Locate the cell with the specified text and output its [x, y] center coordinate. 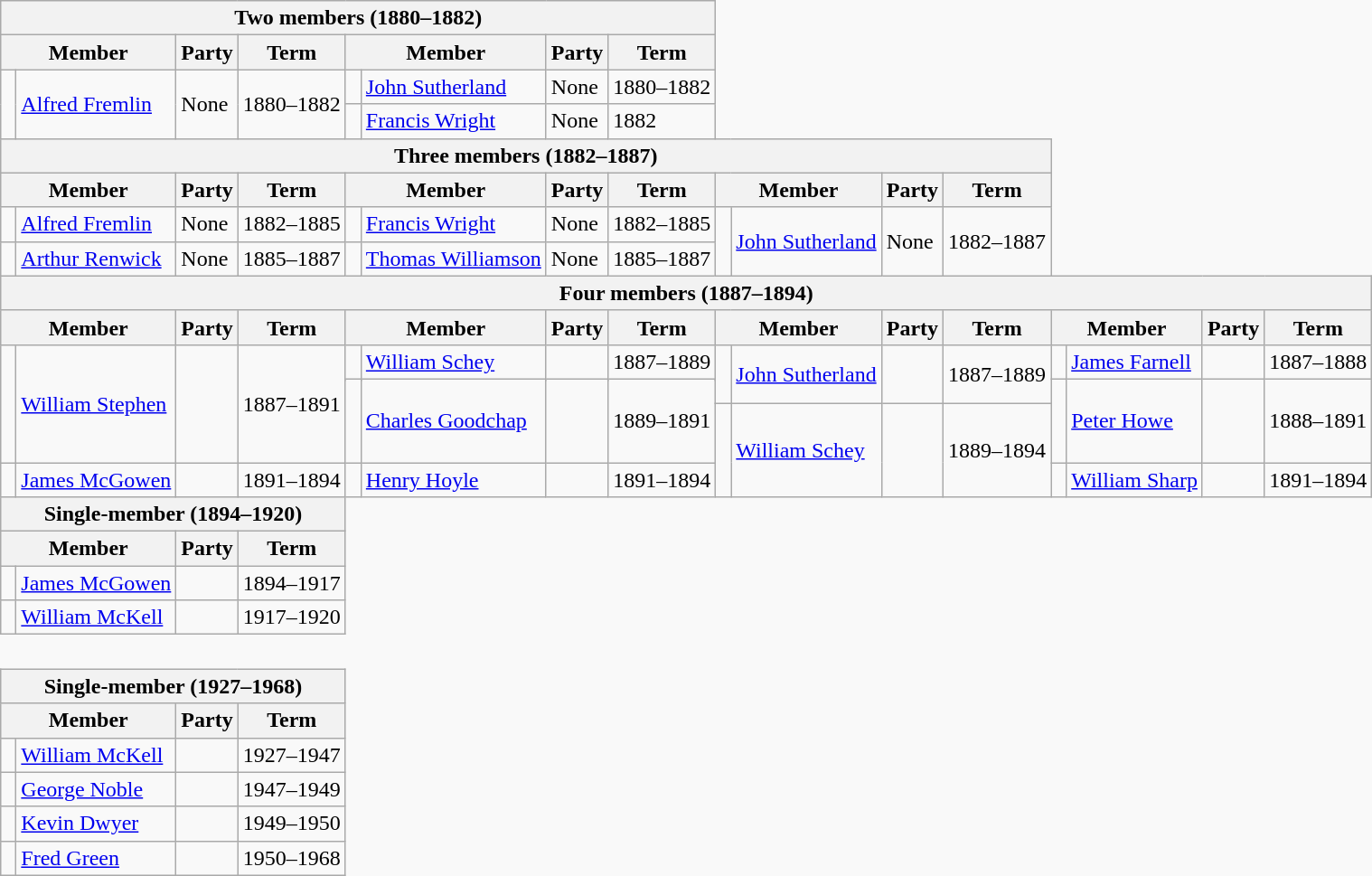
1889–1891 [662, 420]
Kevin Dwyer [96, 824]
1947–1949 [291, 789]
Henry Hoyle [454, 480]
Thomas Williamson [454, 259]
1889–1894 [998, 450]
Single-member (1894–1920) [174, 514]
1917–1920 [291, 617]
1949–1950 [291, 824]
George Noble [96, 789]
1927–1947 [291, 755]
1950–1968 [291, 858]
1888–1891 [1318, 420]
Four members (1887–1894) [687, 293]
Two members (1880–1882) [358, 18]
James Farnell [1135, 362]
William Stephen [96, 403]
1887–1888 [1318, 362]
1887–1891 [291, 403]
1894–1917 [291, 583]
Fred Green [96, 858]
Charles Goodchap [454, 420]
Single-member (1927–1968) [174, 686]
1882–1887 [998, 241]
Three members (1882–1887) [526, 155]
1882 [662, 121]
Peter Howe [1135, 420]
Arthur Renwick [96, 259]
William Sharp [1135, 480]
